Extract the [X, Y] coordinate from the center of the cell holding the provided text.  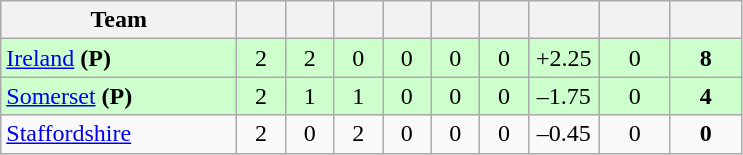
Staffordshire [119, 134]
Team [119, 20]
8 [706, 58]
Ireland (P) [119, 58]
–1.75 [564, 96]
+2.25 [564, 58]
4 [706, 96]
–0.45 [564, 134]
Somerset (P) [119, 96]
